From the cell containing the given text, extract its center point as (x, y) coordinate. 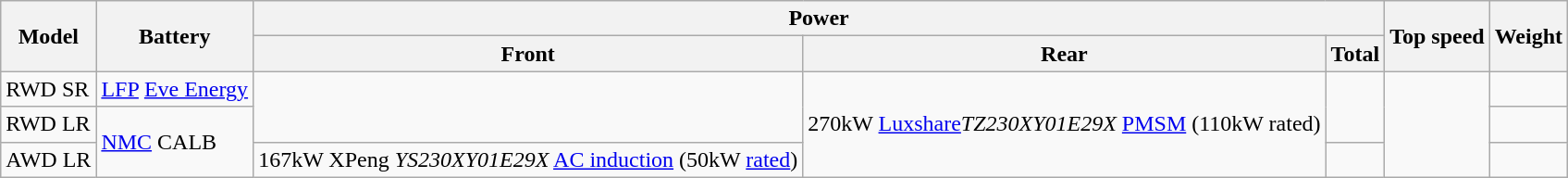
Weight (1528, 36)
Battery (175, 36)
Top speed (1438, 36)
167kW XPeng YS230XY01E29X AC induction (50kW rated) (528, 159)
Model (48, 36)
RWD SR (48, 89)
Rear (1064, 54)
LFP Eve Energy (175, 89)
Power (820, 19)
RWD LR (48, 124)
270kW LuxshareTZ230XY01E29X PMSM (110kW rated) (1064, 124)
Total (1355, 54)
Front (528, 54)
NMC CALB (175, 142)
AWD LR (48, 159)
